Detect which cell encompasses the target text, then output its [x, y] center coordinate. 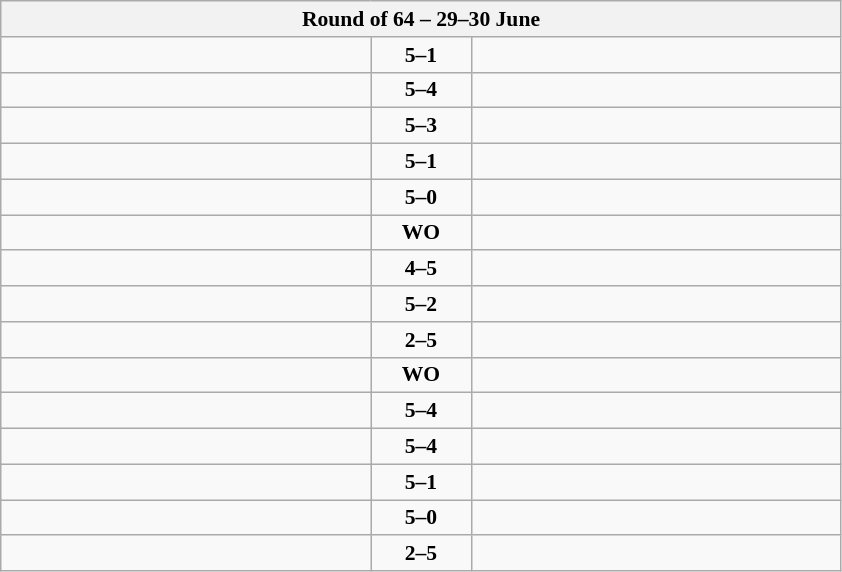
5–2 [421, 304]
5–3 [421, 126]
Round of 64 – 29–30 June [421, 19]
4–5 [421, 269]
